Output the [X, Y] coordinate of the center of the cell containing the given text.  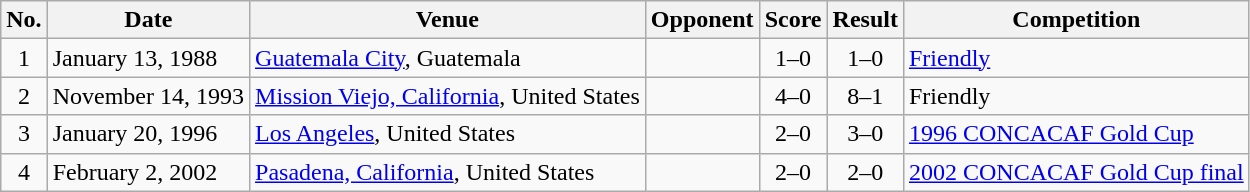
1996 CONCACAF Gold Cup [1076, 134]
Mission Viejo, California, United States [448, 96]
2002 CONCACAF Gold Cup final [1076, 172]
Date [148, 20]
8–1 [865, 96]
3 [24, 134]
No. [24, 20]
2 [24, 96]
3–0 [865, 134]
Competition [1076, 20]
Los Angeles, United States [448, 134]
Result [865, 20]
Score [793, 20]
February 2, 2002 [148, 172]
November 14, 1993 [148, 96]
January 13, 1988 [148, 58]
1 [24, 58]
Pasadena, California, United States [448, 172]
January 20, 1996 [148, 134]
Opponent [702, 20]
Guatemala City, Guatemala [448, 58]
Venue [448, 20]
4 [24, 172]
4–0 [793, 96]
